Locate the cell with the specified text and output its (x, y) center coordinate. 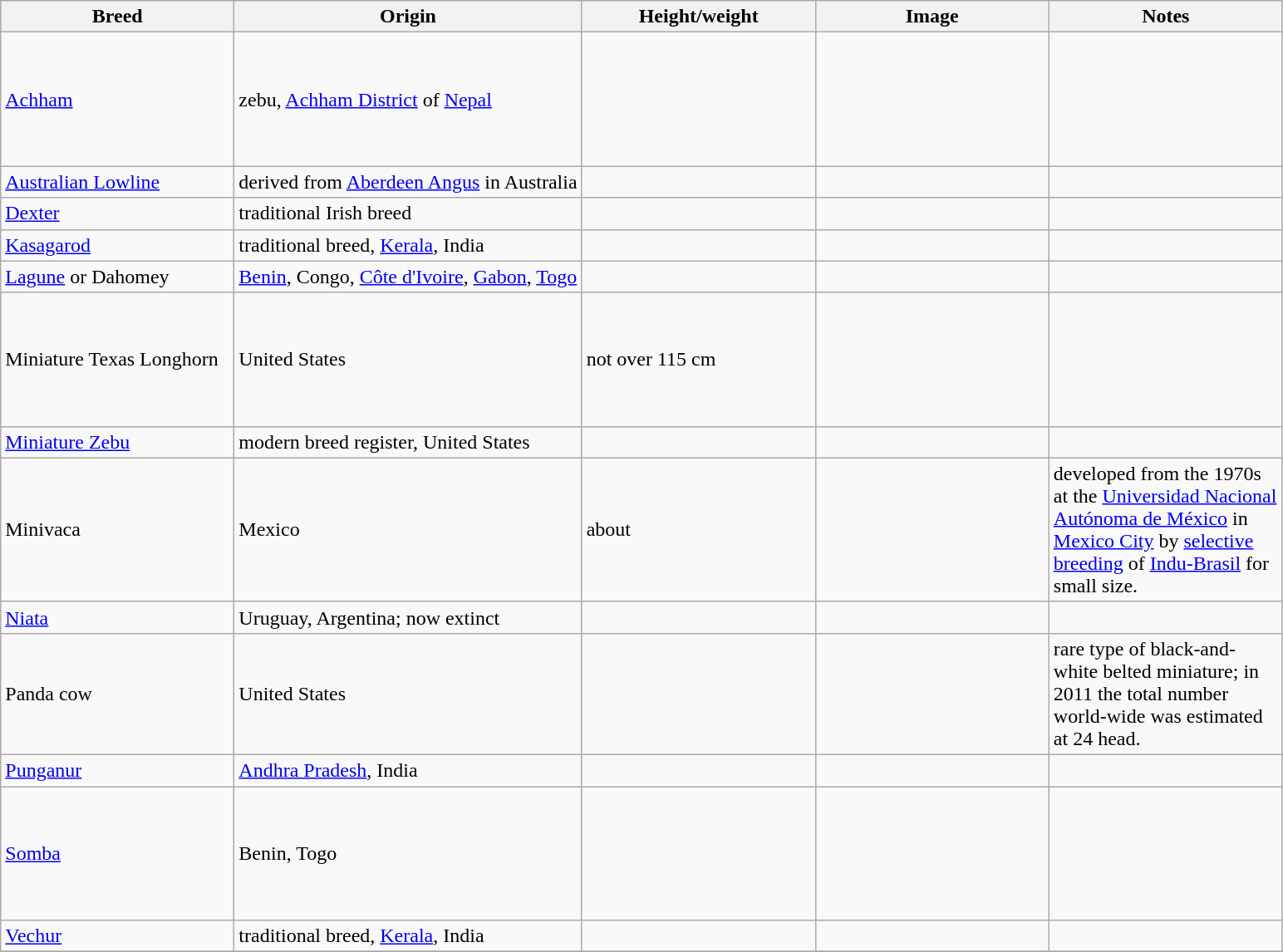
Panda cow (118, 694)
modern breed register, United States (408, 442)
Miniature Zebu (118, 442)
Australian Lowline (118, 182)
Achham (118, 100)
zebu, Achham District of Nepal (408, 100)
rare type of black-and-white belted miniature; in 2011 the total number world-wide was estimated at 24 head. (1165, 694)
Andhra Pradesh, India (408, 770)
Punganur (118, 770)
Mexico (408, 530)
Height/weight (698, 17)
derived from Aberdeen Angus in Australia (408, 182)
not over 115 cm (698, 359)
Minivaca (118, 530)
Somba (118, 852)
Benin, Togo (408, 852)
Niata (118, 617)
Kasagarod (118, 245)
Vechur (118, 936)
Dexter (118, 213)
Lagune or Dahomey (118, 277)
Origin (408, 17)
Uruguay, Argentina; now extinct (408, 617)
developed from the 1970s at the Universidad Nacional Autónoma de México in Mexico City by selective breeding of Indu-Brasil for small size. (1165, 530)
traditional Irish breed (408, 213)
Breed (118, 17)
Notes (1165, 17)
about (698, 530)
Benin, Congo, Côte d'Ivoire, Gabon, Togo (408, 277)
Miniature Texas Longhorn (118, 359)
Image (932, 17)
